Capture the cell that displays the provided text and extract its (X, Y) central coordinate. 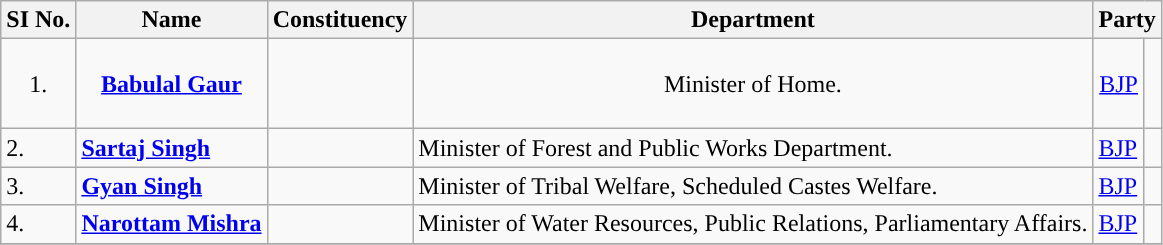
Minister of Home. (753, 84)
Party (1127, 20)
Babulal Gaur (172, 84)
Minister of Water Resources, Public Relations, Parliamentary Affairs. (753, 224)
Minister of Forest and Public Works Department. (753, 148)
3. (38, 186)
Gyan Singh (172, 186)
2. (38, 148)
Sartaj Singh (172, 148)
Narottam Mishra (172, 224)
1. (38, 84)
Name (172, 20)
Constituency (340, 20)
Department (753, 20)
4. (38, 224)
Minister of Tribal Welfare, Scheduled Castes Welfare. (753, 186)
SI No. (38, 20)
